Extract the [X, Y] coordinate from the center of the cell holding the provided text.  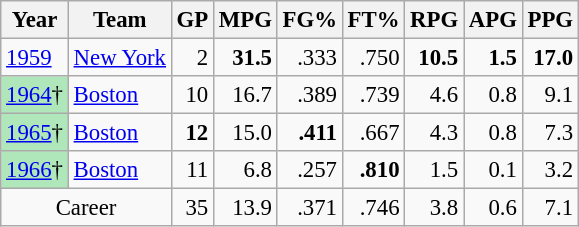
4.6 [434, 95]
.750 [374, 58]
13.9 [246, 208]
7.1 [550, 208]
7.3 [550, 133]
PPG [550, 20]
.333 [310, 58]
3.8 [434, 208]
RPG [434, 20]
10 [192, 95]
.810 [374, 170]
.389 [310, 95]
.739 [374, 95]
12 [192, 133]
FG% [310, 20]
1966† [35, 170]
FT% [374, 20]
New York [120, 58]
.667 [374, 133]
0.6 [494, 208]
.371 [310, 208]
Year [35, 20]
10.5 [434, 58]
Career [86, 208]
16.7 [246, 95]
3.2 [550, 170]
APG [494, 20]
1959 [35, 58]
Team [120, 20]
1964† [35, 95]
GP [192, 20]
6.8 [246, 170]
2 [192, 58]
9.1 [550, 95]
1965† [35, 133]
MPG [246, 20]
15.0 [246, 133]
.411 [310, 133]
35 [192, 208]
0.1 [494, 170]
31.5 [246, 58]
17.0 [550, 58]
.257 [310, 170]
11 [192, 170]
4.3 [434, 133]
.746 [374, 208]
